Extract the (X, Y) coordinate from the center of the cell holding the provided text.  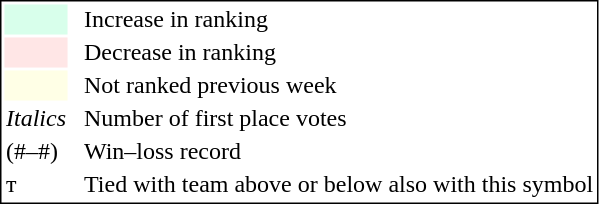
Not ranked previous week (338, 85)
Increase in ranking (338, 19)
т (36, 185)
Decrease in ranking (338, 53)
Number of first place votes (338, 119)
(#–#) (36, 151)
Italics (36, 119)
Tied with team above or below also with this symbol (338, 185)
Win–loss record (338, 151)
